Detect which cell encompasses the target text, then output its [X, Y] center coordinate. 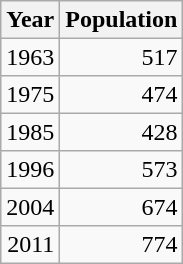
774 [122, 244]
2004 [30, 206]
1996 [30, 170]
474 [122, 94]
2011 [30, 244]
674 [122, 206]
517 [122, 56]
1963 [30, 56]
1975 [30, 94]
428 [122, 132]
Year [30, 20]
Population [122, 20]
1985 [30, 132]
573 [122, 170]
